Extract the [X, Y] coordinate from the center of the cell holding the provided text.  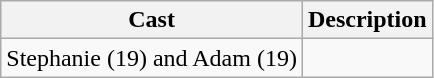
Stephanie (19) and Adam (19) [152, 58]
Description [367, 20]
Cast [152, 20]
